Return (X, Y) of the center of cell containing provided text 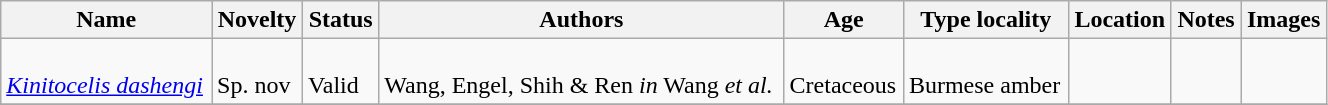
Age (844, 20)
Kinitocelis dashengi (106, 72)
Notes (1206, 20)
Name (106, 20)
Location (1120, 20)
Wang, Engel, Shih & Ren in Wang et al. (582, 72)
Sp. nov (258, 72)
Images (1284, 20)
Authors (582, 20)
Burmese amber (986, 72)
Type locality (986, 20)
Valid (341, 72)
Novelty (258, 20)
Status (341, 20)
Cretaceous (844, 72)
